Extract the [x, y] coordinate from the center of the cell holding the provided text.  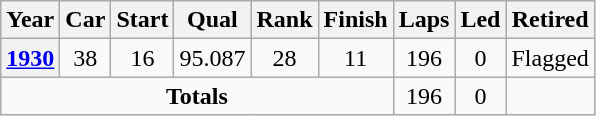
28 [284, 58]
Retired [550, 20]
Start [142, 20]
Qual [212, 20]
Laps [424, 20]
Rank [284, 20]
11 [356, 58]
Car [86, 20]
16 [142, 58]
Year [30, 20]
95.087 [212, 58]
38 [86, 58]
Led [480, 20]
Totals [197, 96]
1930 [30, 58]
Finish [356, 20]
Flagged [550, 58]
